Search for the cell housing the specified text and yield its (x, y) center coordinate. 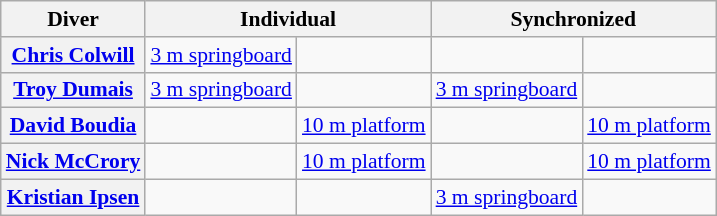
Chris Colwill (74, 55)
Diver (74, 19)
Troy Dumais (74, 90)
Nick McCrory (74, 162)
David Boudia (74, 126)
Individual (288, 19)
Kristian Ipsen (74, 197)
Synchronized (574, 19)
